Locate the cell with the specified text and output its (x, y) center coordinate. 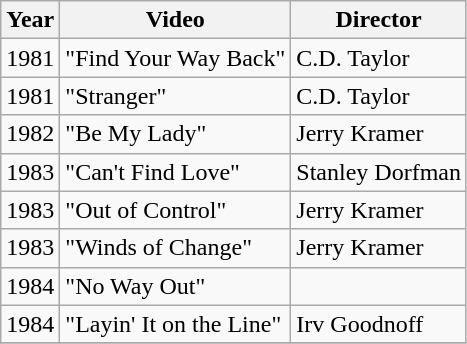
"Stranger" (176, 96)
"Layin' It on the Line" (176, 324)
Year (30, 20)
"Can't Find Love" (176, 172)
1982 (30, 134)
Video (176, 20)
"Be My Lady" (176, 134)
Director (379, 20)
"Out of Control" (176, 210)
"Find Your Way Back" (176, 58)
Irv Goodnoff (379, 324)
Stanley Dorfman (379, 172)
"No Way Out" (176, 286)
"Winds of Change" (176, 248)
